Return the [X, Y] coordinate for the center point of the cell that contains the specified text.  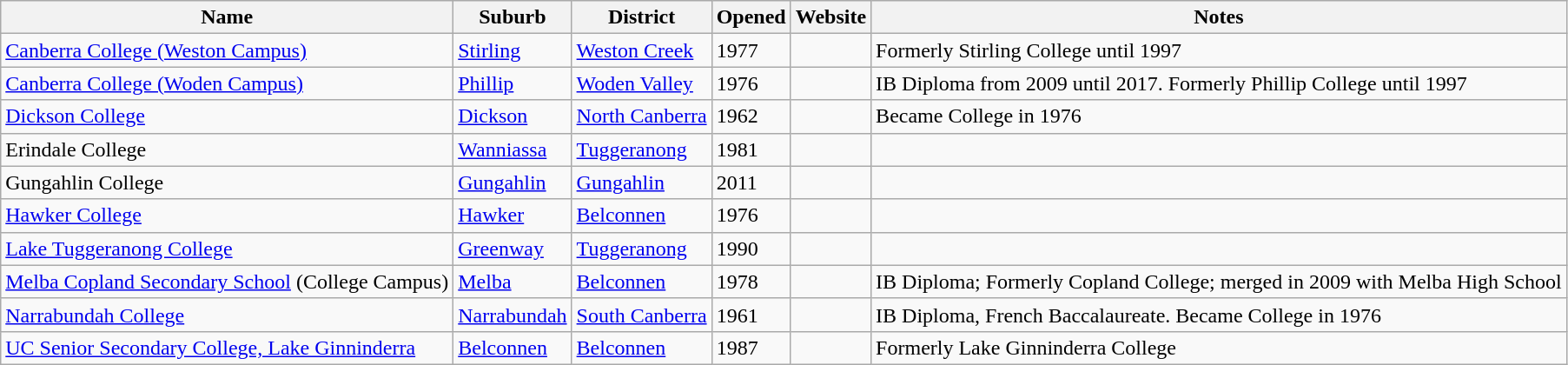
Erindale College [228, 149]
Melba [513, 282]
1990 [751, 249]
Hawker [513, 216]
IB Diploma; Formerly Copland College; merged in 2009 with Melba High School [1220, 282]
1987 [751, 348]
IB Diploma, French Baccalaureate. Became College in 1976 [1220, 315]
UC Senior Secondary College, Lake Ginninderra [228, 348]
Gungahlin College [228, 182]
Suburb [513, 17]
Greenway [513, 249]
1962 [751, 116]
District [641, 17]
1977 [751, 50]
Phillip [513, 83]
Stirling [513, 50]
Narrabundah College [228, 315]
Notes [1220, 17]
Hawker College [228, 216]
Wanniassa [513, 149]
Dickson [513, 116]
Formerly Lake Ginninderra College [1220, 348]
Lake Tuggeranong College [228, 249]
Dickson College [228, 116]
South Canberra [641, 315]
Opened [751, 17]
Name [228, 17]
Woden Valley [641, 83]
Narrabundah [513, 315]
1978 [751, 282]
2011 [751, 182]
Canberra College (Weston Campus) [228, 50]
Canberra College (Woden Campus) [228, 83]
Became College in 1976 [1220, 116]
1961 [751, 315]
Weston Creek [641, 50]
Melba Copland Secondary School (College Campus) [228, 282]
Formerly Stirling College until 1997 [1220, 50]
1981 [751, 149]
Website [830, 17]
North Canberra [641, 116]
IB Diploma from 2009 until 2017. Formerly Phillip College until 1997 [1220, 83]
